Return [x, y] of the center of cell containing provided text 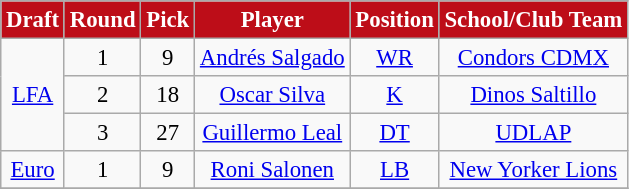
UDLAP [533, 133]
LFA [33, 96]
Roni Salonen [272, 170]
Draft [33, 20]
Guillermo Leal [272, 133]
2 [102, 95]
27 [168, 133]
18 [168, 95]
Pick [168, 20]
Condors CDMX [533, 58]
DT [394, 133]
Andrés Salgado [272, 58]
Euro [33, 170]
K [394, 95]
Position [394, 20]
LB [394, 170]
Oscar Silva [272, 95]
3 [102, 133]
WR [394, 58]
New Yorker Lions [533, 170]
Dinos Saltillo [533, 95]
Player [272, 20]
Round [102, 20]
School/Club Team [533, 20]
